Output the [x, y] coordinate of the center of the cell containing the given text.  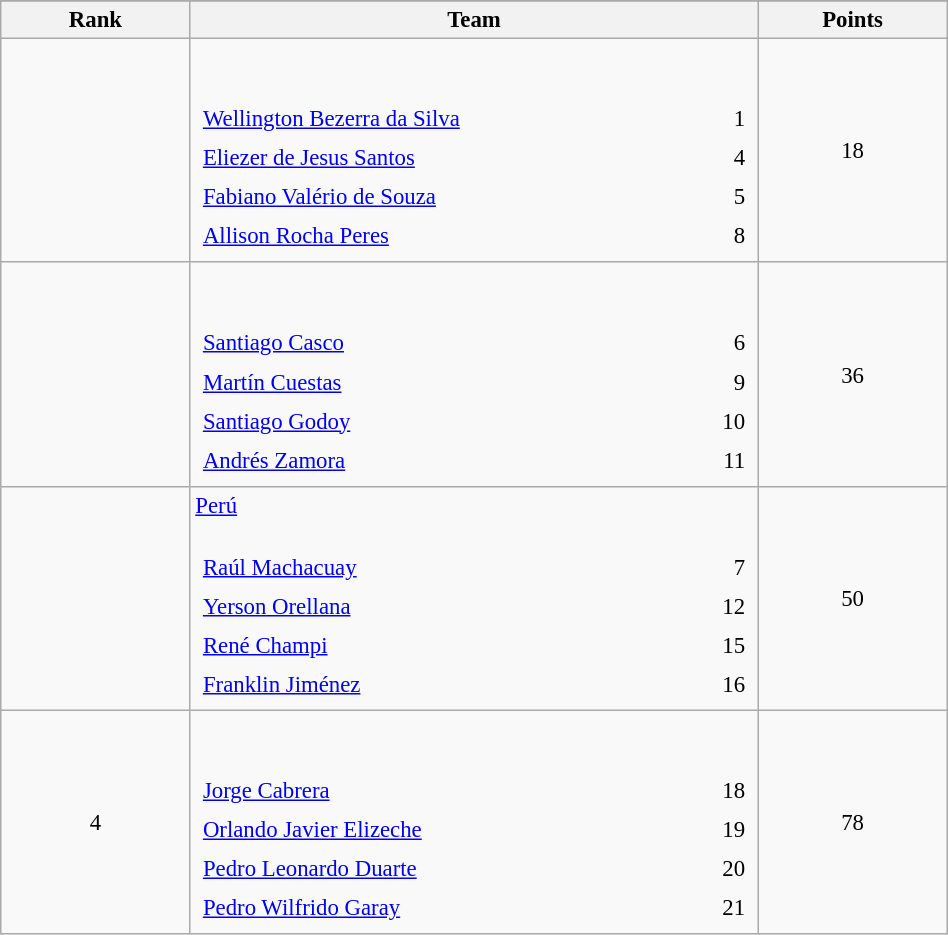
Pedro Leonardo Duarte [438, 869]
21 [716, 908]
Wellington Bezerra da Silva [452, 119]
11 [704, 460]
Franklin Jiménez [428, 684]
16 [706, 684]
Orlando Javier Elizeche [438, 830]
12 [706, 606]
Raúl Machacuay [428, 567]
6 [704, 343]
10 [704, 421]
5 [730, 197]
Rank [96, 20]
1 [730, 119]
Martín Cuestas [426, 382]
Santiago Casco [426, 343]
Team [474, 20]
Andrés Zamora [426, 460]
8 [730, 236]
René Champi [428, 645]
Santiago Godoy [426, 421]
Perú Raúl Machacuay 7 Yerson Orellana 12 René Champi 15 Franklin Jiménez 16 [474, 598]
Fabiano Valério de Souza [452, 197]
Yerson Orellana [428, 606]
78 [852, 822]
7 [706, 567]
Santiago Casco 6 Martín Cuestas 9 Santiago Godoy 10 Andrés Zamora 11 [474, 374]
Eliezer de Jesus Santos [452, 158]
Wellington Bezerra da Silva 1 Eliezer de Jesus Santos 4 Fabiano Valério de Souza 5 Allison Rocha Peres 8 [474, 151]
9 [704, 382]
50 [852, 598]
20 [716, 869]
Pedro Wilfrido Garay [438, 908]
Points [852, 20]
36 [852, 374]
15 [706, 645]
Jorge Cabrera [438, 791]
Jorge Cabrera 18 Orlando Javier Elizeche 19 Pedro Leonardo Duarte 20 Pedro Wilfrido Garay 21 [474, 822]
19 [716, 830]
Allison Rocha Peres [452, 236]
